Scan for the cell matching the given text and deliver its (X, Y) coordinate at center. 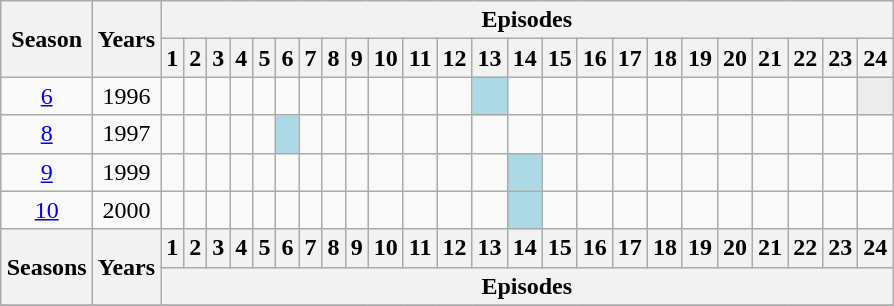
1997 (126, 134)
Season (46, 39)
2000 (126, 210)
Seasons (46, 267)
1999 (126, 172)
1996 (126, 96)
